Capture the cell that displays the provided text and extract its [x, y] central coordinate. 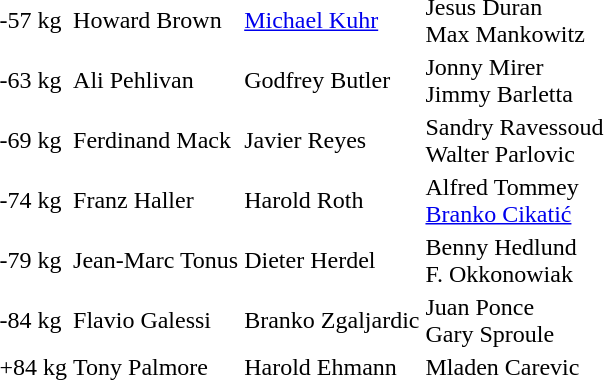
Javier Reyes [332, 140]
Harold Roth [332, 200]
Franz Haller [156, 200]
Jean-Marc Tonus [156, 260]
Ferdinand Mack [156, 140]
Dieter Herdel [332, 260]
Flavio Galessi [156, 320]
Godfrey Butler [332, 80]
Branko Zgaljardic [332, 320]
Ali Pehlivan [156, 80]
